Return the [X, Y] coordinate for the center point of the cell that contains the specified text.  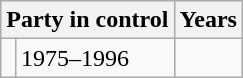
1975–1996 [94, 58]
Years [208, 20]
Party in control [88, 20]
